Return (X, Y) of the center of cell containing provided text 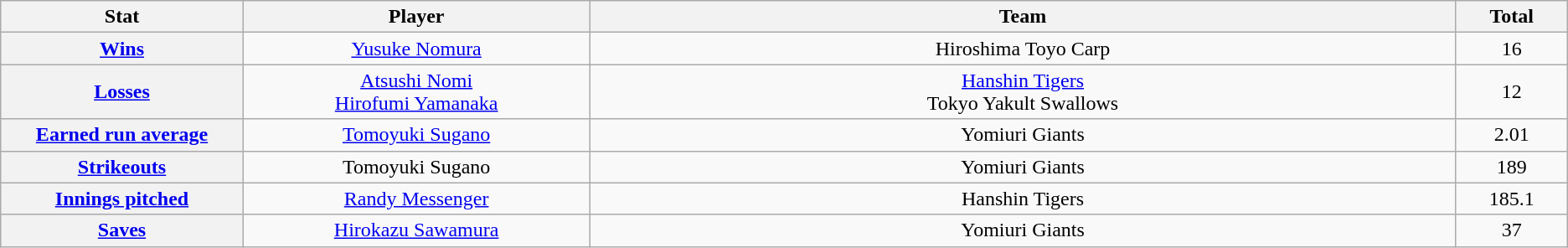
Earned run average (122, 135)
Saves (122, 230)
189 (1511, 167)
Stat (122, 17)
Hiroshima Toyo Carp (1023, 49)
Total (1511, 17)
Randy Messenger (416, 199)
Losses (122, 92)
Hanshin Tigers Tokyo Yakult Swallows (1023, 92)
16 (1511, 49)
Wins (122, 49)
37 (1511, 230)
12 (1511, 92)
Player (416, 17)
Innings pitched (122, 199)
Atsushi Nomi Hirofumi Yamanaka (416, 92)
Hirokazu Sawamura (416, 230)
2.01 (1511, 135)
Yusuke Nomura (416, 49)
Team (1023, 17)
Hanshin Tigers (1023, 199)
185.1 (1511, 199)
Strikeouts (122, 167)
